Return the (x, y) coordinate for the center point of the cell that contains the specified text.  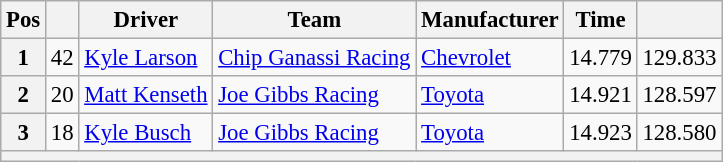
14.923 (600, 133)
129.833 (680, 58)
18 (62, 133)
42 (62, 58)
Team (314, 20)
14.921 (600, 95)
20 (62, 95)
128.597 (680, 95)
Time (600, 20)
128.580 (680, 133)
Kyle Larson (146, 58)
Manufacturer (490, 20)
Pos (24, 20)
Kyle Busch (146, 133)
3 (24, 133)
1 (24, 58)
14.779 (600, 58)
2 (24, 95)
Chip Ganassi Racing (314, 58)
Chevrolet (490, 58)
Driver (146, 20)
Matt Kenseth (146, 95)
